Provide the (X, Y) coordinate of the cell's center where the given text is located.  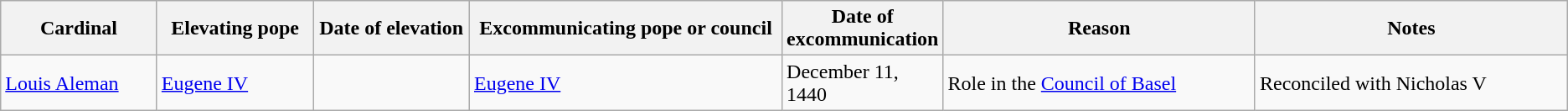
Date of elevation (392, 29)
Role in the Council of Basel (1099, 82)
December 11, 1440 (863, 82)
Elevating pope (235, 29)
Reconciled with Nicholas V (1411, 82)
Date of excommunication (863, 29)
Notes (1411, 29)
Cardinal (79, 29)
Reason (1099, 29)
Excommunicating pope or council (625, 29)
Louis Aleman (79, 82)
